Return (X, Y) of the center of cell containing provided text 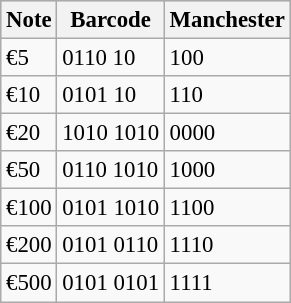
0101 10 (110, 95)
€10 (29, 95)
Note (29, 20)
1000 (227, 170)
100 (227, 58)
110 (227, 95)
€20 (29, 133)
€5 (29, 58)
0101 0101 (110, 283)
1010 1010 (110, 133)
1110 (227, 245)
€50 (29, 170)
€200 (29, 245)
0110 1010 (110, 170)
0110 10 (110, 58)
€500 (29, 283)
€100 (29, 208)
1111 (227, 283)
Barcode (110, 20)
0000 (227, 133)
Manchester (227, 20)
0101 0110 (110, 245)
1100 (227, 208)
0101 1010 (110, 208)
